For the text-containing cell, return its midpoint in (x, y) coordinate format. 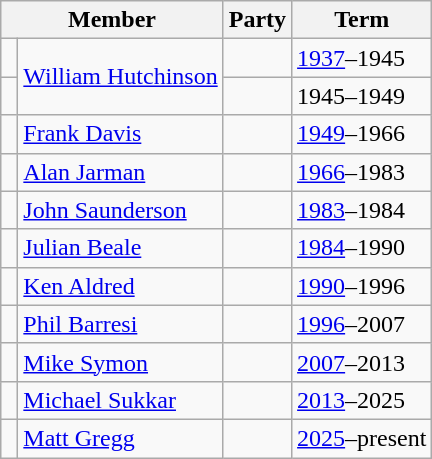
1984–1990 (362, 248)
John Saunderson (120, 210)
Member (112, 20)
Frank Davis (120, 134)
2025–present (362, 438)
1996–2007 (362, 324)
1966–1983 (362, 172)
2007–2013 (362, 362)
Phil Barresi (120, 324)
1949–1966 (362, 134)
Ken Aldred (120, 286)
Matt Gregg (120, 438)
1937–1945 (362, 58)
Mike Symon (120, 362)
1945–1949 (362, 96)
Michael Sukkar (120, 400)
William Hutchinson (120, 77)
Alan Jarman (120, 172)
Party (257, 20)
Term (362, 20)
Julian Beale (120, 248)
1990–1996 (362, 286)
1983–1984 (362, 210)
2013–2025 (362, 400)
